Determine the (X, Y) coordinate at the center of the cell enclosing the given text.  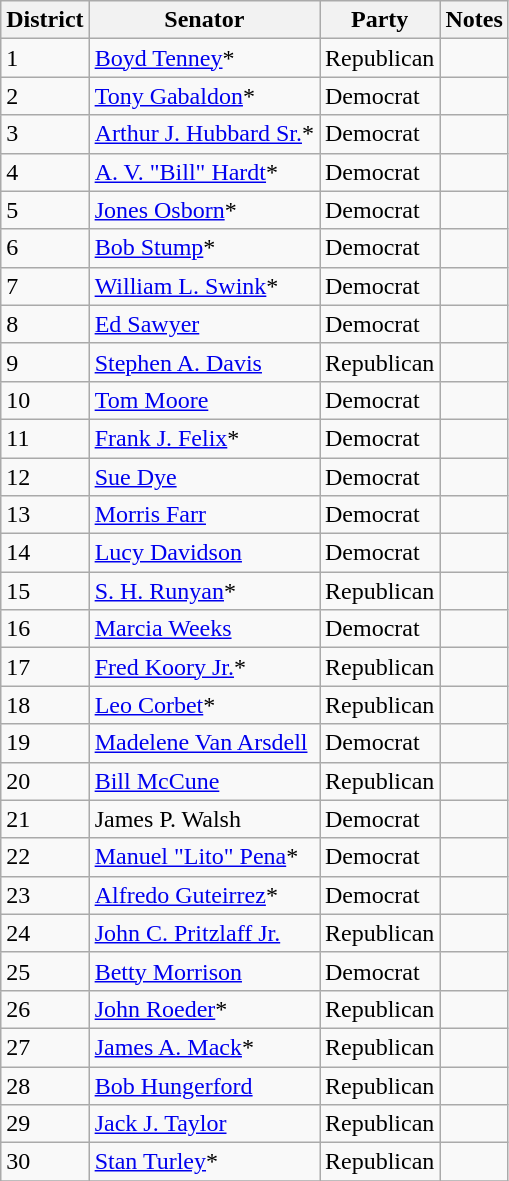
20 (45, 781)
Sue Dye (204, 477)
4 (45, 172)
Alfredo Guteirrez* (204, 895)
Fred Koory Jr.* (204, 667)
Madelene Van Arsdell (204, 743)
William L. Swink* (204, 286)
Leo Corbet* (204, 705)
Frank J. Felix* (204, 438)
Boyd Tenney* (204, 58)
Party (380, 20)
12 (45, 477)
John Roeder* (204, 1009)
17 (45, 667)
Bob Stump* (204, 248)
27 (45, 1047)
14 (45, 553)
Stan Turley* (204, 1162)
18 (45, 705)
District (45, 20)
25 (45, 971)
S. H. Runyan* (204, 591)
Arthur J. Hubbard Sr.* (204, 134)
3 (45, 134)
James A. Mack* (204, 1047)
28 (45, 1085)
7 (45, 286)
James P. Walsh (204, 819)
8 (45, 324)
11 (45, 438)
21 (45, 819)
Bob Hungerford (204, 1085)
A. V. "Bill" Hardt* (204, 172)
22 (45, 857)
Jones Osborn* (204, 210)
15 (45, 591)
9 (45, 362)
29 (45, 1124)
Notes (474, 20)
6 (45, 248)
Lucy Davidson (204, 553)
Senator (204, 20)
23 (45, 895)
Tom Moore (204, 400)
2 (45, 96)
John C. Pritzlaff Jr. (204, 933)
24 (45, 933)
Ed Sawyer (204, 324)
30 (45, 1162)
Morris Farr (204, 515)
26 (45, 1009)
Manuel "Lito" Pena* (204, 857)
Bill McCune (204, 781)
19 (45, 743)
5 (45, 210)
1 (45, 58)
Marcia Weeks (204, 629)
16 (45, 629)
Tony Gabaldon* (204, 96)
Stephen A. Davis (204, 362)
Betty Morrison (204, 971)
13 (45, 515)
10 (45, 400)
Jack J. Taylor (204, 1124)
